Locate the cell with the specified text and output its (x, y) center coordinate. 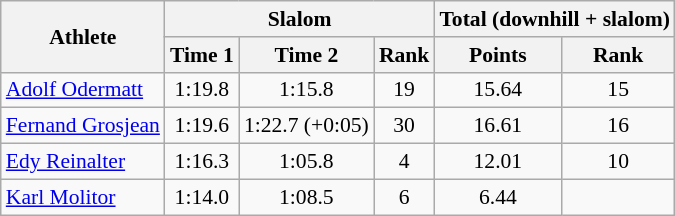
1:14.0 (202, 197)
Points (498, 55)
1:22.7 (+0:05) (306, 126)
Karl Molitor (83, 197)
1:15.8 (306, 90)
4 (404, 162)
16.61 (498, 126)
12.01 (498, 162)
Fernand Grosjean (83, 126)
19 (404, 90)
1:08.5 (306, 197)
1:19.6 (202, 126)
Adolf Odermatt (83, 90)
6 (404, 197)
16 (618, 126)
Time 1 (202, 55)
1:05.8 (306, 162)
15 (618, 90)
15.64 (498, 90)
10 (618, 162)
30 (404, 126)
1:19.8 (202, 90)
Slalom (300, 19)
6.44 (498, 197)
Athlete (83, 36)
Total (downhill + slalom) (554, 19)
Time 2 (306, 55)
1:16.3 (202, 162)
Edy Reinalter (83, 162)
